Identify which cell holds the provided text, then report its [x, y] central coordinate. 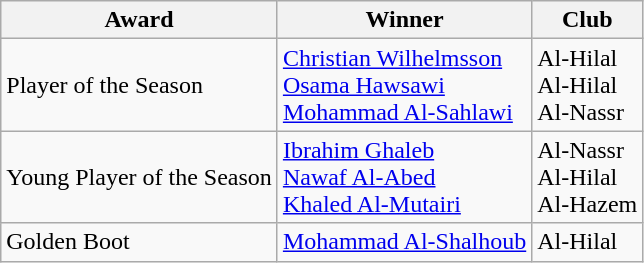
Golden Boot [140, 242]
Ibrahim Ghaleb Nawaf Al-Abed Khaled Al-Mutairi [404, 177]
Award [140, 20]
Club [588, 20]
Christian Wilhelmsson Osama Hawsawi Mohammad Al-Sahlawi [404, 85]
Mohammad Al-Shalhoub [404, 242]
Al-Hilal [588, 242]
Young Player of the Season [140, 177]
Winner [404, 20]
Player of the Season [140, 85]
Al-HilalAl-HilalAl-Nassr [588, 85]
Al-NassrAl-HilalAl-Hazem [588, 177]
